Determine the [x, y] coordinate at the center of the cell enclosing the given text.  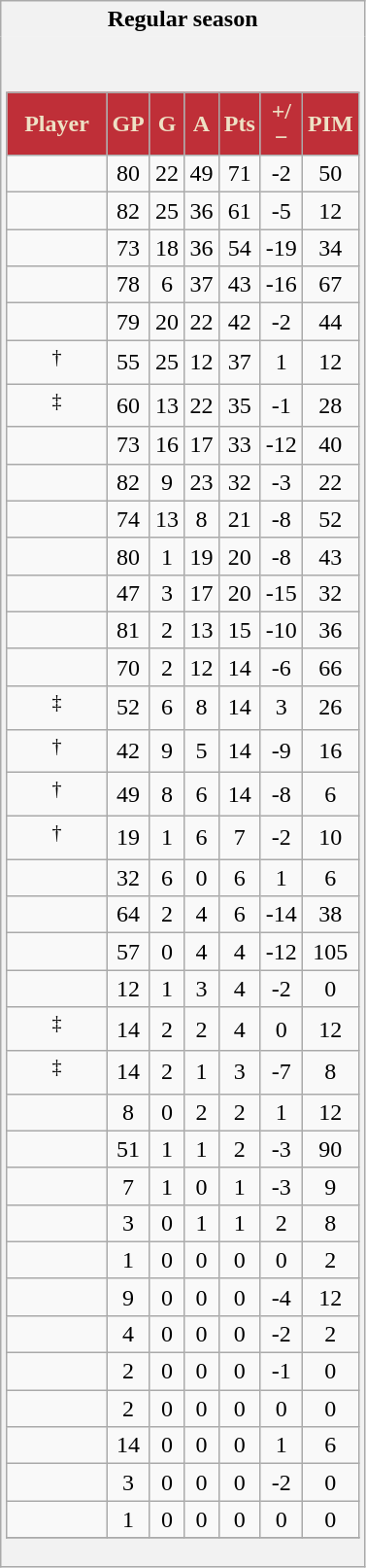
66 [330, 667]
-7 [282, 1073]
Pts [239, 124]
Regular season [183, 19]
5 [202, 750]
90 [330, 1149]
-14 [282, 915]
-6 [282, 667]
47 [128, 593]
67 [330, 285]
18 [167, 248]
GP [128, 124]
28 [330, 406]
57 [128, 952]
A [202, 124]
-5 [282, 211]
105 [330, 952]
23 [202, 482]
79 [128, 322]
51 [128, 1149]
-9 [282, 750]
38 [330, 915]
-16 [282, 285]
78 [128, 285]
64 [128, 915]
71 [239, 174]
Player [56, 124]
G [167, 124]
-4 [282, 1297]
33 [239, 445]
26 [330, 708]
34 [330, 248]
15 [239, 630]
+/− [282, 124]
35 [239, 406]
61 [239, 211]
70 [128, 667]
54 [239, 248]
PIM [330, 124]
74 [128, 519]
-19 [282, 248]
-10 [282, 630]
81 [128, 630]
50 [330, 174]
40 [330, 445]
-15 [282, 593]
55 [128, 362]
44 [330, 322]
60 [128, 406]
10 [330, 838]
21 [239, 519]
